Pinpoint the cell where the given text exists, returning its [x, y] midpoint coordinate. 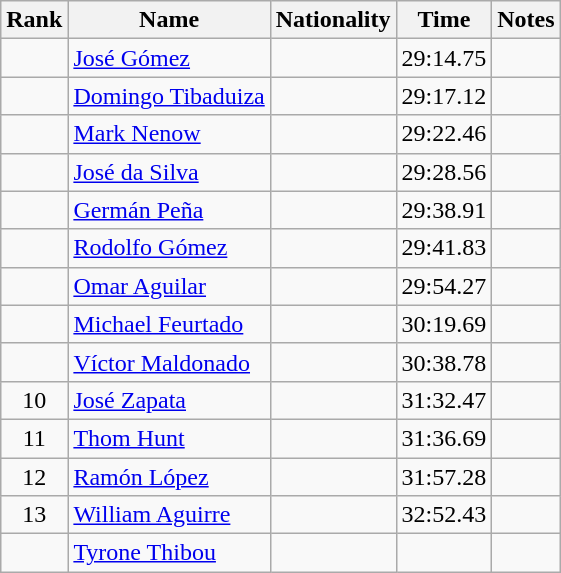
29:22.46 [444, 134]
11 [34, 438]
Ramón López [169, 477]
29:41.83 [444, 248]
Thom Hunt [169, 438]
Mark Nenow [169, 134]
José Zapata [169, 400]
Domingo Tibaduiza [169, 96]
Rank [34, 20]
Name [169, 20]
Germán Peña [169, 210]
30:38.78 [444, 362]
29:54.27 [444, 286]
Rodolfo Gómez [169, 248]
29:14.75 [444, 58]
10 [34, 400]
Time [444, 20]
32:52.43 [444, 515]
30:19.69 [444, 324]
Michael Feurtado [169, 324]
William Aguirre [169, 515]
31:36.69 [444, 438]
31:57.28 [444, 477]
Nationality [333, 20]
José Gómez [169, 58]
12 [34, 477]
13 [34, 515]
Notes [526, 20]
29:17.12 [444, 96]
29:38.91 [444, 210]
José da Silva [169, 172]
Víctor Maldonado [169, 362]
Tyrone Thibou [169, 553]
29:28.56 [444, 172]
Omar Aguilar [169, 286]
31:32.47 [444, 400]
